Scan for the cell matching the given text and deliver its [x, y] coordinate at center. 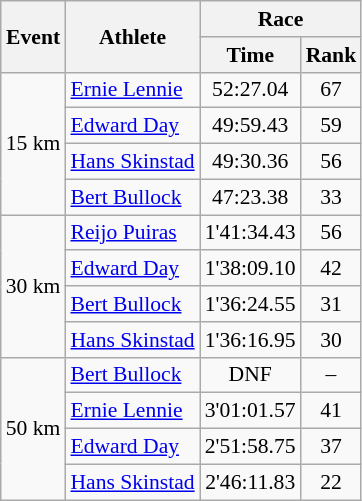
31 [332, 304]
67 [332, 90]
49:30.36 [250, 162]
22 [332, 482]
52:27.04 [250, 90]
15 km [34, 143]
Athlete [132, 36]
Race [281, 19]
1'38:09.10 [250, 269]
2'51:58.75 [250, 447]
30 km [34, 286]
49:59.43 [250, 126]
DNF [250, 375]
33 [332, 197]
3'01:01.57 [250, 411]
Event [34, 36]
Reijo Puiras [132, 233]
59 [332, 126]
1'36:24.55 [250, 304]
Time [250, 55]
1'41:34.43 [250, 233]
1'36:16.95 [250, 340]
30 [332, 340]
37 [332, 447]
47:23.38 [250, 197]
50 km [34, 428]
41 [332, 411]
– [332, 375]
Rank [332, 55]
42 [332, 269]
2'46:11.83 [250, 482]
